Extract the (X, Y) coordinate from the center of the cell holding the provided text.  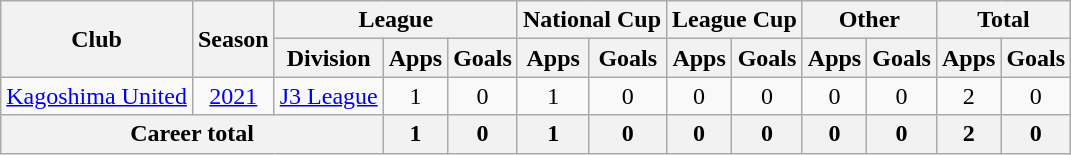
Total (1003, 20)
J3 League (328, 96)
Season (233, 39)
Career total (192, 134)
Division (328, 58)
2021 (233, 96)
National Cup (592, 20)
League Cup (735, 20)
Kagoshima United (97, 96)
Other (869, 20)
League (396, 20)
Club (97, 39)
